Extract the [x, y] coordinate from the center of the cell holding the provided text.  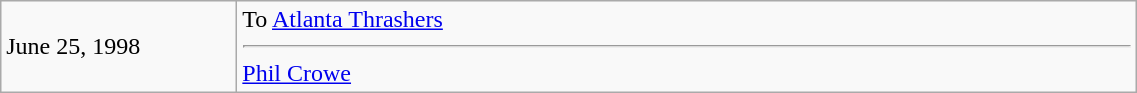
June 25, 1998 [119, 47]
To Atlanta ThrashersPhil Crowe [687, 47]
